Pinpoint the cell where the given text exists, returning its [X, Y] midpoint coordinate. 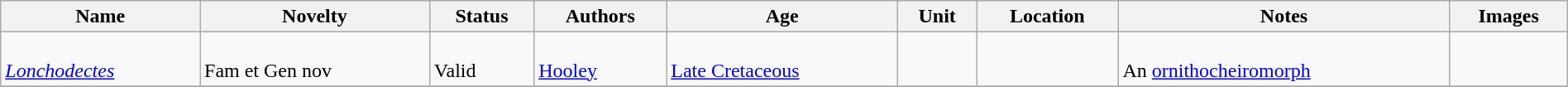
Location [1047, 17]
Novelty [315, 17]
Hooley [600, 60]
An ornithocheiromorph [1284, 60]
Valid [481, 60]
Fam et Gen nov [315, 60]
Name [101, 17]
Age [782, 17]
Late Cretaceous [782, 60]
Lonchodectes [101, 60]
Unit [938, 17]
Notes [1284, 17]
Images [1508, 17]
Authors [600, 17]
Status [481, 17]
